Scan for the cell matching the given text and deliver its (X, Y) coordinate at center. 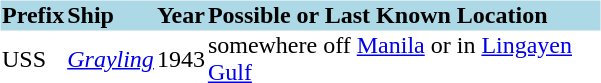
Ship (111, 15)
Year (180, 15)
Possible or Last Known Location (403, 15)
Prefix (32, 15)
